Scan for the cell matching the given text and deliver its [x, y] coordinate at center. 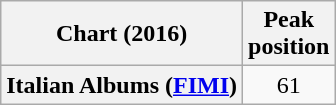
Chart (2016) [122, 34]
Peakposition [289, 34]
61 [289, 85]
Italian Albums (FIMI) [122, 85]
